Extract the [X, Y] coordinate from the center of the cell holding the provided text.  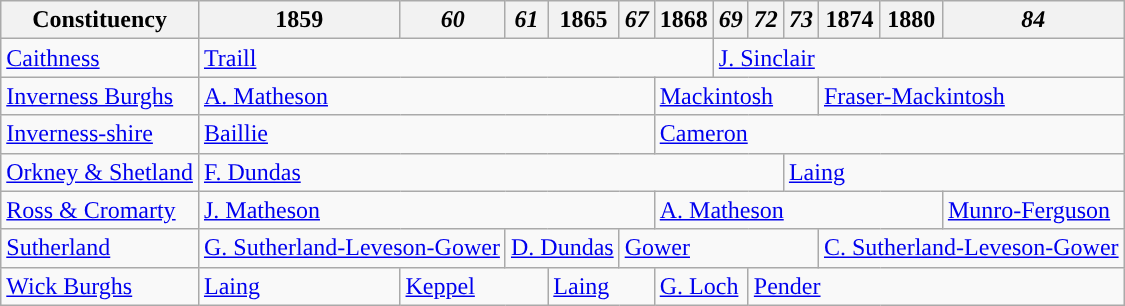
1880 [911, 20]
J. Matheson [426, 210]
C. Sutherland-Leveson-Gower [971, 248]
Cameron [889, 134]
Keppel [474, 286]
Sutherland [100, 248]
Traill [456, 58]
Gower [718, 248]
73 [800, 20]
1865 [584, 20]
84 [1033, 20]
1868 [684, 20]
Baillie [426, 134]
60 [452, 20]
Ross & Cromarty [100, 210]
72 [766, 20]
69 [730, 20]
Constituency [100, 20]
1874 [849, 20]
Orkney & Shetland [100, 172]
Caithness [100, 58]
G. Sutherland-Leveson-Gower [352, 248]
61 [526, 20]
Pender [936, 286]
G. Loch [701, 286]
Mackintosh [736, 96]
Munro-Ferguson [1033, 210]
J. Sinclair [918, 58]
Wick Burghs [100, 286]
Inverness Burghs [100, 96]
D. Dundas [562, 248]
F. Dundas [490, 172]
Fraser-Mackintosh [971, 96]
1859 [299, 20]
Inverness-shire [100, 134]
67 [636, 20]
